Pinpoint the cell where the given text exists, returning its (X, Y) midpoint coordinate. 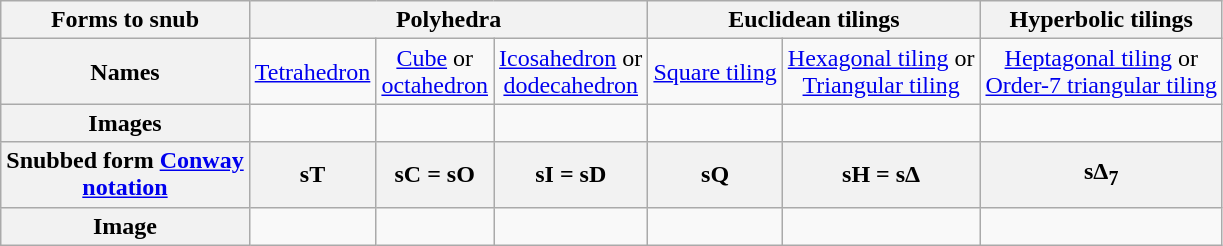
sT (312, 174)
Names (125, 72)
Icosahedron ordodecahedron (571, 72)
Snubbed form Conwaynotation (125, 174)
Euclidean tilings (814, 20)
Hyperbolic tilings (1102, 20)
Images (125, 123)
Tetrahedron (312, 72)
Hexagonal tiling orTriangular tiling (881, 72)
Heptagonal tiling orOrder-7 triangular tiling (1102, 72)
Polyhedra (448, 20)
Cube oroctahedron (435, 72)
sH = sΔ (881, 174)
sI = sD (571, 174)
Square tiling (715, 72)
sC = sO (435, 174)
Image (125, 226)
Forms to snub (125, 20)
sQ (715, 174)
sΔ7 (1102, 174)
